Extract the [x, y] coordinate from the center of the cell holding the provided text.  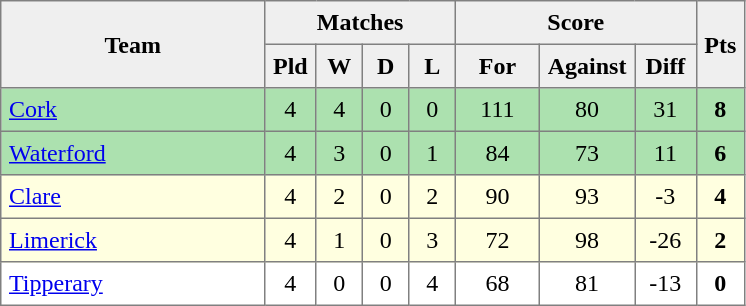
D [385, 66]
98 [586, 240]
111 [497, 110]
81 [586, 284]
Score [576, 23]
Pld [290, 66]
Pts [720, 44]
-26 [666, 240]
Against [586, 66]
68 [497, 284]
6 [720, 153]
For [497, 66]
31 [666, 110]
90 [497, 197]
Tipperary [133, 284]
-3 [666, 197]
Team [133, 44]
Matches [360, 23]
Cork [133, 110]
93 [586, 197]
Clare [133, 197]
Diff [666, 66]
72 [497, 240]
-13 [666, 284]
11 [666, 153]
W [339, 66]
L [432, 66]
73 [586, 153]
Limerick [133, 240]
Waterford [133, 153]
8 [720, 110]
84 [497, 153]
80 [586, 110]
